Locate the cell with the specified text and output its (X, Y) center coordinate. 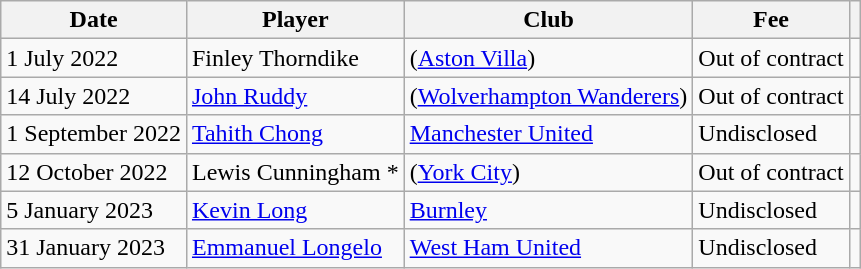
John Ruddy (295, 96)
(York City) (548, 172)
Kevin Long (295, 210)
Manchester United (548, 134)
1 July 2022 (94, 58)
Fee (771, 20)
Lewis Cunningham * (295, 172)
31 January 2023 (94, 248)
Date (94, 20)
(Wolverhampton Wanderers) (548, 96)
Tahith Chong (295, 134)
5 January 2023 (94, 210)
1 September 2022 (94, 134)
West Ham United (548, 248)
12 October 2022 (94, 172)
(Aston Villa) (548, 58)
Burnley (548, 210)
Emmanuel Longelo (295, 248)
Club (548, 20)
14 July 2022 (94, 96)
Player (295, 20)
Finley Thorndike (295, 58)
